From the cell containing the given text, extract its center point as (x, y) coordinate. 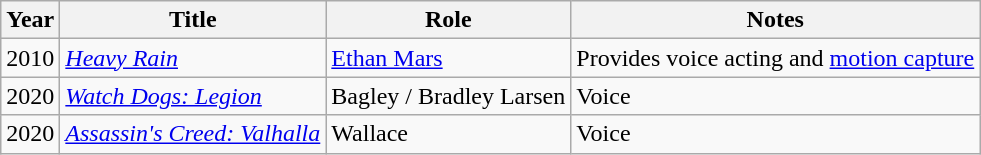
Ethan Mars (448, 58)
Watch Dogs: Legion (193, 96)
Provides voice acting and motion capture (776, 58)
Role (448, 20)
Year (30, 20)
Heavy Rain (193, 58)
Wallace (448, 134)
Assassin's Creed: Valhalla (193, 134)
Title (193, 20)
Bagley / Bradley Larsen (448, 96)
2010 (30, 58)
Notes (776, 20)
